Extract the [X, Y] coordinate from the center of the cell holding the provided text.  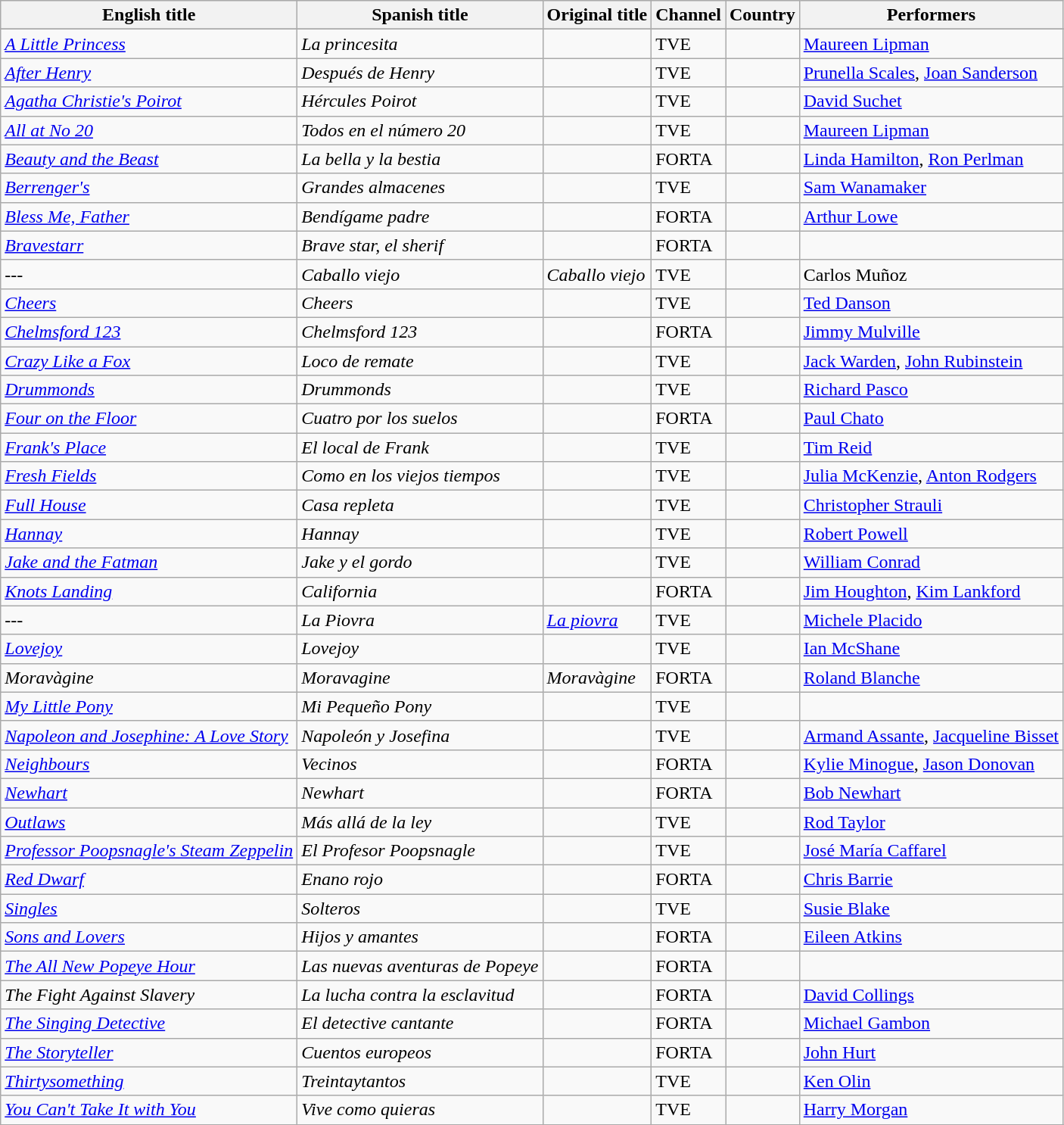
Channel [689, 15]
The Singing Detective [149, 1024]
Beauty and the Beast [149, 159]
Enano rojo [420, 880]
Solteros [420, 908]
La piovra [597, 620]
Harry Morgan [931, 1110]
Sons and Lovers [149, 937]
Red Dwarf [149, 880]
The Fight Against Slavery [149, 995]
Todos en el número 20 [420, 130]
Jimmy Mulville [931, 332]
Después de Henry [420, 73]
Jack Warden, John Rubinstein [931, 361]
Kylie Minogue, Jason Donovan [931, 764]
Crazy Like a Fox [149, 361]
Paul Chato [931, 419]
Napoleon and Josephine: A Love Story [149, 735]
Chris Barrie [931, 880]
Knots Landing [149, 591]
Napoleón y Josefina [420, 735]
Berrenger's [149, 188]
Moravagine [420, 678]
Ken Olin [931, 1081]
Country [762, 15]
David Collings [931, 995]
Sam Wanamaker [931, 188]
La lucha contra la esclavitud [420, 995]
Christopher Strauli [931, 505]
El Profesor Poopsnagle [420, 851]
Jake and the Fatman [149, 562]
El local de Frank [420, 447]
Frank's Place [149, 447]
John Hurt [931, 1052]
Hércules Poirot [420, 101]
Agatha Christie's Poirot [149, 101]
Roland Blanche [931, 678]
The All New Popeye Hour [149, 966]
Rod Taylor [931, 821]
Michael Gambon [931, 1024]
Jake y el gordo [420, 562]
Casa repleta [420, 505]
Outlaws [149, 821]
Carlos Muñoz [931, 274]
You Can't Take It with You [149, 1110]
All at No 20 [149, 130]
Susie Blake [931, 908]
Bravestarr [149, 245]
Julia McKenzie, Anton Rodgers [931, 476]
Ian McShane [931, 649]
Grandes almacenes [420, 188]
Spanish title [420, 15]
Original title [597, 15]
Vive como quieras [420, 1110]
La princesita [420, 44]
Cuentos europeos [420, 1052]
José María Caffarel [931, 851]
David Suchet [931, 101]
California [420, 591]
The Storyteller [149, 1052]
My Little Pony [149, 706]
Brave star, el sherif [420, 245]
Linda Hamilton, Ron Perlman [931, 159]
Mi Pequeño Pony [420, 706]
Más allá de la ley [420, 821]
A Little Princess [149, 44]
Thirtysomething [149, 1081]
Armand Assante, Jacqueline Bisset [931, 735]
Eileen Atkins [931, 937]
Professor Poopsnagle's Steam Zeppelin [149, 851]
Neighbours [149, 764]
Las nuevas aventuras de Popeye [420, 966]
Bendígame padre [420, 217]
El detective cantante [420, 1024]
Cuatro por los suelos [420, 419]
After Henry [149, 73]
Fresh Fields [149, 476]
Como en los viejos tiempos [420, 476]
Loco de remate [420, 361]
Four on the Floor [149, 419]
La Piovra [420, 620]
William Conrad [931, 562]
Hijos y amantes [420, 937]
Arthur Lowe [931, 217]
Jim Houghton, Kim Lankford [931, 591]
Michele Placido [931, 620]
Richard Pasco [931, 390]
Prunella Scales, Joan Sanderson [931, 73]
Performers [931, 15]
Vecinos [420, 764]
Treintaytantos [420, 1081]
La bella y la bestia [420, 159]
Bless Me, Father [149, 217]
Ted Danson [931, 303]
Singles [149, 908]
Full House [149, 505]
Bob Newhart [931, 793]
Tim Reid [931, 447]
English title [149, 15]
Robert Powell [931, 534]
